Identify which cell holds the provided text, then report its [x, y] central coordinate. 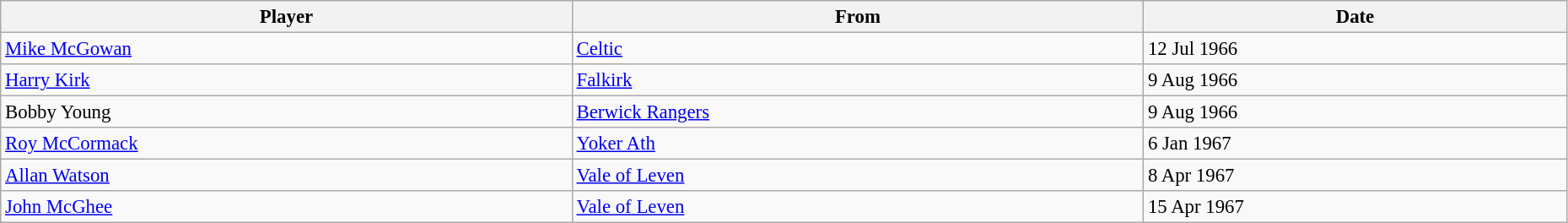
Player [287, 17]
Date [1355, 17]
6 Jan 1967 [1355, 144]
Roy McCormack [287, 144]
Berwick Rangers [857, 112]
Allan Watson [287, 176]
8 Apr 1967 [1355, 176]
Bobby Young [287, 112]
Harry Kirk [287, 80]
John McGhee [287, 207]
Falkirk [857, 80]
Mike McGowan [287, 49]
12 Jul 1966 [1355, 49]
Yoker Ath [857, 144]
15 Apr 1967 [1355, 207]
From [857, 17]
Celtic [857, 49]
